For the text-containing cell, return its midpoint in (x, y) coordinate format. 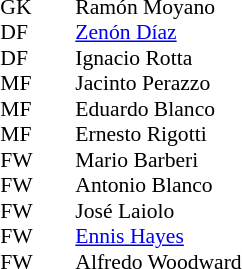
Eduardo Blanco (158, 109)
José Laiolo (158, 211)
Zenón Díaz (158, 33)
Ernesto Rigotti (158, 135)
Ennis Hayes (158, 237)
Antonio Blanco (158, 185)
Ignacio Rotta (158, 58)
Mario Barberi (158, 160)
Jacinto Perazzo (158, 83)
